Scan for the cell matching the given text and deliver its [x, y] coordinate at center. 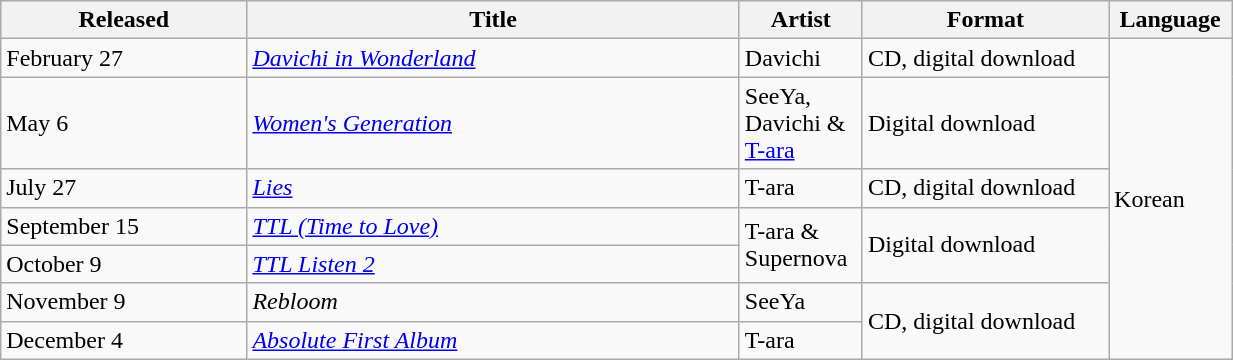
Korean [1170, 199]
SeeYa [800, 302]
Absolute First Album [493, 340]
Released [124, 20]
July 27 [124, 188]
Lies [493, 188]
Format [985, 20]
Davichi [800, 58]
May 6 [124, 123]
Women's Generation [493, 123]
SeeYa, Davichi & T-ara [800, 123]
September 15 [124, 226]
October 9 [124, 264]
December 4 [124, 340]
Rebloom [493, 302]
Language [1170, 20]
Artist [800, 20]
TTL (Time to Love) [493, 226]
Title [493, 20]
T-ara & Supernova [800, 245]
November 9 [124, 302]
February 27 [124, 58]
Davichi in Wonderland [493, 58]
TTL Listen 2 [493, 264]
